From the cell containing the given text, extract its center point as (x, y) coordinate. 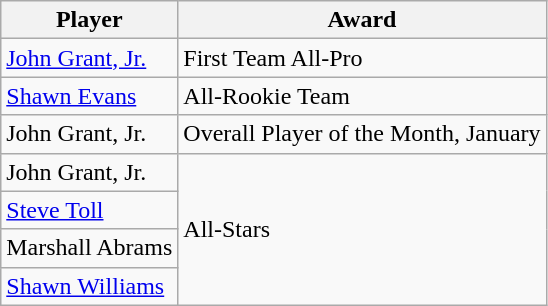
All-Stars (362, 229)
Marshall Abrams (90, 248)
Steve Toll (90, 210)
Player (90, 20)
Shawn Evans (90, 96)
All-Rookie Team (362, 96)
First Team All-Pro (362, 58)
Award (362, 20)
Shawn Williams (90, 286)
Overall Player of the Month, January (362, 134)
